Return (X, Y) of the center of cell containing provided text 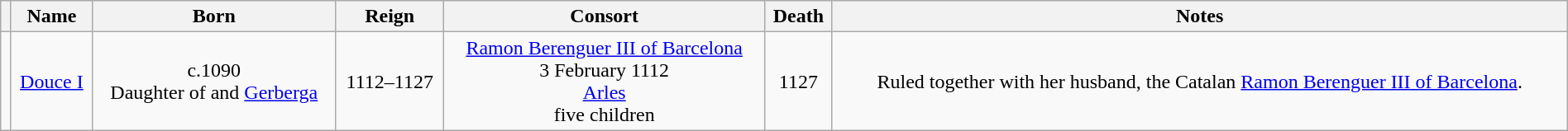
Name (51, 16)
Douce I (51, 81)
Consort (605, 16)
1127 (799, 81)
1112–1127 (390, 81)
Born (214, 16)
Notes (1199, 16)
Ramon Berenguer III of Barcelona3 February 1112Arlesfive children (605, 81)
Death (799, 16)
Ruled together with her husband, the Catalan Ramon Berenguer III of Barcelona. (1199, 81)
c.1090Daughter of and Gerberga (214, 81)
Reign (390, 16)
